Locate the cell with the specified text and output its (X, Y) center coordinate. 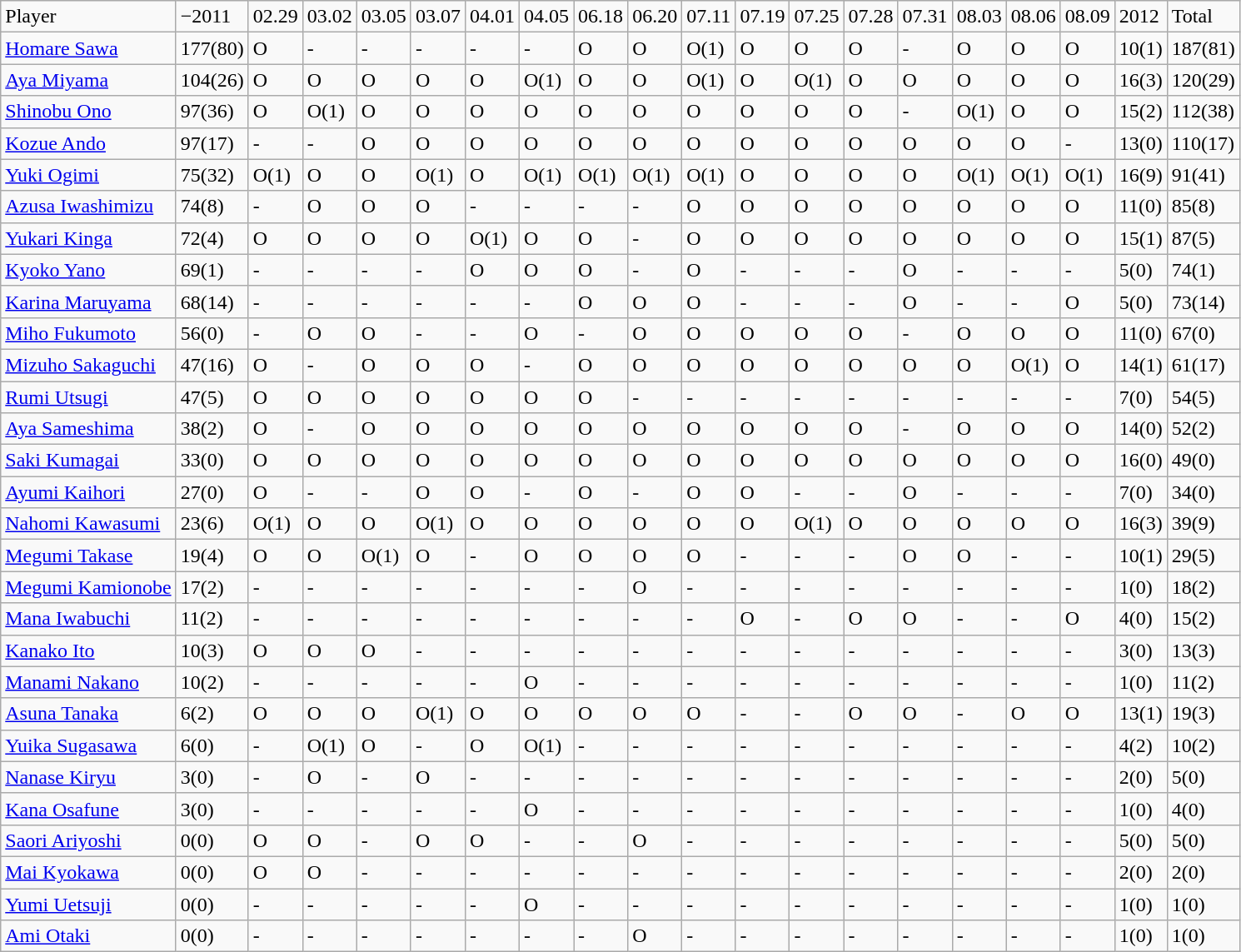
38(2) (212, 429)
85(8) (1203, 207)
73(14) (1203, 302)
Ami Otaki (88, 936)
39(9) (1203, 524)
−2011 (212, 17)
Total (1203, 17)
Mai Kyokawa (88, 872)
4(2) (1141, 745)
6(0) (212, 745)
Mizuho Sakaguchi (88, 365)
87(5) (1203, 238)
27(0) (212, 492)
74(8) (212, 207)
Karina Maruyama (88, 302)
Saori Ariyoshi (88, 840)
61(17) (1203, 365)
6(2) (212, 714)
Ayumi Kaihori (88, 492)
Nanase Kiryu (88, 777)
97(17) (212, 143)
Saki Kumagai (88, 461)
187(81) (1203, 48)
04.01 (491, 17)
72(4) (212, 238)
Player (88, 17)
23(6) (212, 524)
03.02 (330, 17)
08.09 (1088, 17)
74(1) (1203, 270)
Yuki Ogimi (88, 175)
34(0) (1203, 492)
Nahomi Kawasumi (88, 524)
49(0) (1203, 461)
Kanako Ito (88, 650)
07.11 (709, 17)
Megumi Takase (88, 556)
16(0) (1141, 461)
54(5) (1203, 397)
Miho Fukumoto (88, 333)
2012 (1141, 17)
Megumi Kamionobe (88, 587)
Kozue Ando (88, 143)
04.05 (546, 17)
33(0) (212, 461)
06.18 (601, 17)
Shinobu Ono (88, 112)
07.19 (763, 17)
Kyoko Yano (88, 270)
08.03 (979, 17)
Yumi Uetsuji (88, 904)
16(9) (1141, 175)
Rumi Utsugi (88, 397)
19(4) (212, 556)
13(3) (1203, 650)
97(36) (212, 112)
47(16) (212, 365)
14(1) (1141, 365)
67(0) (1203, 333)
75(32) (212, 175)
Homare Sawa (88, 48)
07.31 (925, 17)
104(26) (212, 80)
112(38) (1203, 112)
52(2) (1203, 429)
06.20 (655, 17)
91(41) (1203, 175)
Yukari Kinga (88, 238)
56(0) (212, 333)
15(1) (1141, 238)
Mana Iwabuchi (88, 619)
18(2) (1203, 587)
Asuna Tanaka (88, 714)
10(3) (212, 650)
07.25 (816, 17)
14(0) (1141, 429)
Azusa Iwashimizu (88, 207)
03.07 (438, 17)
47(5) (212, 397)
17(2) (212, 587)
Kana Osafune (88, 809)
Aya Sameshima (88, 429)
13(1) (1141, 714)
Manami Nakano (88, 682)
68(14) (212, 302)
13(0) (1141, 143)
02.29 (275, 17)
Aya Miyama (88, 80)
07.28 (871, 17)
177(80) (212, 48)
03.05 (383, 17)
29(5) (1203, 556)
69(1) (212, 270)
110(17) (1203, 143)
08.06 (1033, 17)
Yuika Sugasawa (88, 745)
120(29) (1203, 80)
19(3) (1203, 714)
